Locate the cell with the specified text and output its [x, y] center coordinate. 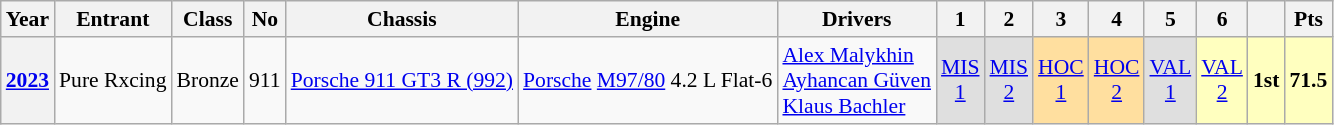
Bronze [207, 80]
HOC2 [1117, 80]
Drivers [856, 19]
Class [207, 19]
Pts [1308, 19]
Alex Malykhin Ayhancan Güven Klaus Bachler [856, 80]
Pure Rxcing [112, 80]
VAL1 [1170, 80]
MIS2 [1010, 80]
VAL2 [1222, 80]
1 [960, 19]
2 [1010, 19]
Chassis [402, 19]
Year [28, 19]
4 [1117, 19]
2023 [28, 80]
HOC1 [1061, 80]
Entrant [112, 19]
71.5 [1308, 80]
5 [1170, 19]
1st [1266, 80]
3 [1061, 19]
Porsche 911 GT3 R (992) [402, 80]
6 [1222, 19]
Porsche M97/80 4.2 L Flat-6 [648, 80]
Engine [648, 19]
No [265, 19]
MIS1 [960, 80]
911 [265, 80]
